Pinpoint the cell where the given text exists, returning its (X, Y) midpoint coordinate. 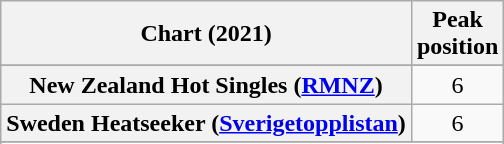
Chart (2021) (206, 34)
Peakposition (457, 34)
Sweden Heatseeker (Sverigetopplistan) (206, 123)
New Zealand Hot Singles (RMNZ) (206, 85)
